Find where the given text appears and provide that cell's center as [x, y] coordinate. 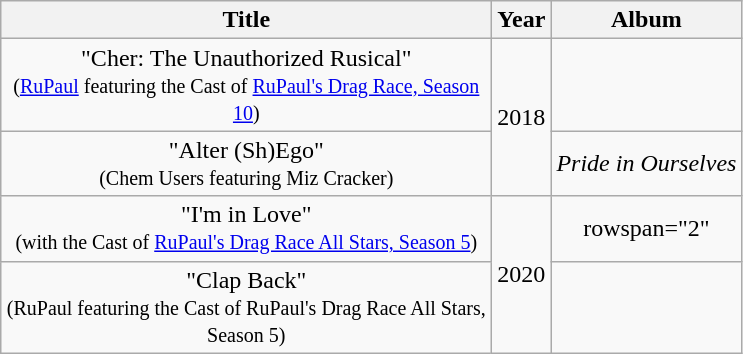
Pride in Ourselves [646, 164]
"Clap Back"(RuPaul featuring the Cast of RuPaul's Drag Race All Stars, Season 5) [246, 307]
Year [522, 20]
"Alter (Sh)Ego"(Chem Users featuring Miz Cracker) [246, 164]
Album [646, 20]
2018 [522, 118]
Title [246, 20]
"I'm in Love"(with the Cast of RuPaul's Drag Race All Stars, Season 5) [246, 228]
"Cher: The Unauthorized Rusical"(RuPaul featuring the Cast of RuPaul's Drag Race, Season 10) [246, 85]
2020 [522, 274]
rowspan="2" [646, 228]
